For the text-containing cell, return its midpoint in (x, y) coordinate format. 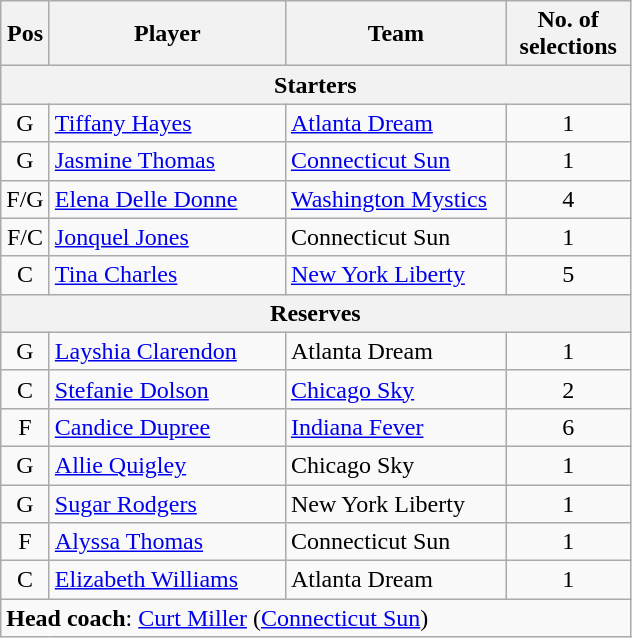
2 (568, 389)
Alyssa Thomas (167, 542)
Elena Delle Donne (167, 199)
Reserves (316, 313)
Candice Dupree (167, 427)
F/G (26, 199)
Layshia Clarendon (167, 351)
4 (568, 199)
Starters (316, 85)
Player (167, 34)
Indiana Fever (396, 427)
Stefanie Dolson (167, 389)
Jonquel Jones (167, 237)
6 (568, 427)
Allie Quigley (167, 465)
5 (568, 275)
Pos (26, 34)
Elizabeth Williams (167, 580)
Head coach: Curt Miller (Connecticut Sun) (316, 618)
Tiffany Hayes (167, 123)
No. of selections (568, 34)
Team (396, 34)
F/C (26, 237)
Washington Mystics (396, 199)
Tina Charles (167, 275)
Sugar Rodgers (167, 503)
Jasmine Thomas (167, 161)
